Determine the (x, y) coordinate at the center of the cell enclosing the given text.  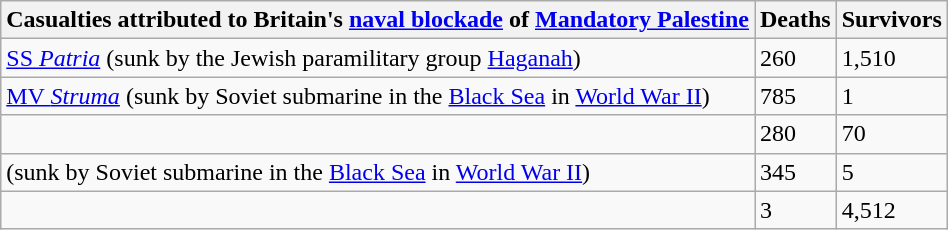
260 (795, 58)
Deaths (795, 20)
Survivors (892, 20)
MV Struma (sunk by Soviet submarine in the Black Sea in World War II) (378, 96)
(sunk by Soviet submarine in the Black Sea in World War II) (378, 172)
3 (795, 210)
SS Patria (sunk by the Jewish paramilitary group Haganah) (378, 58)
1 (892, 96)
785 (795, 96)
Casualties attributed to Britain's naval blockade of Mandatory Palestine (378, 20)
4,512 (892, 210)
5 (892, 172)
280 (795, 134)
345 (795, 172)
1,510 (892, 58)
70 (892, 134)
